Provide the [x, y] coordinate of the cell's center where the given text is located.  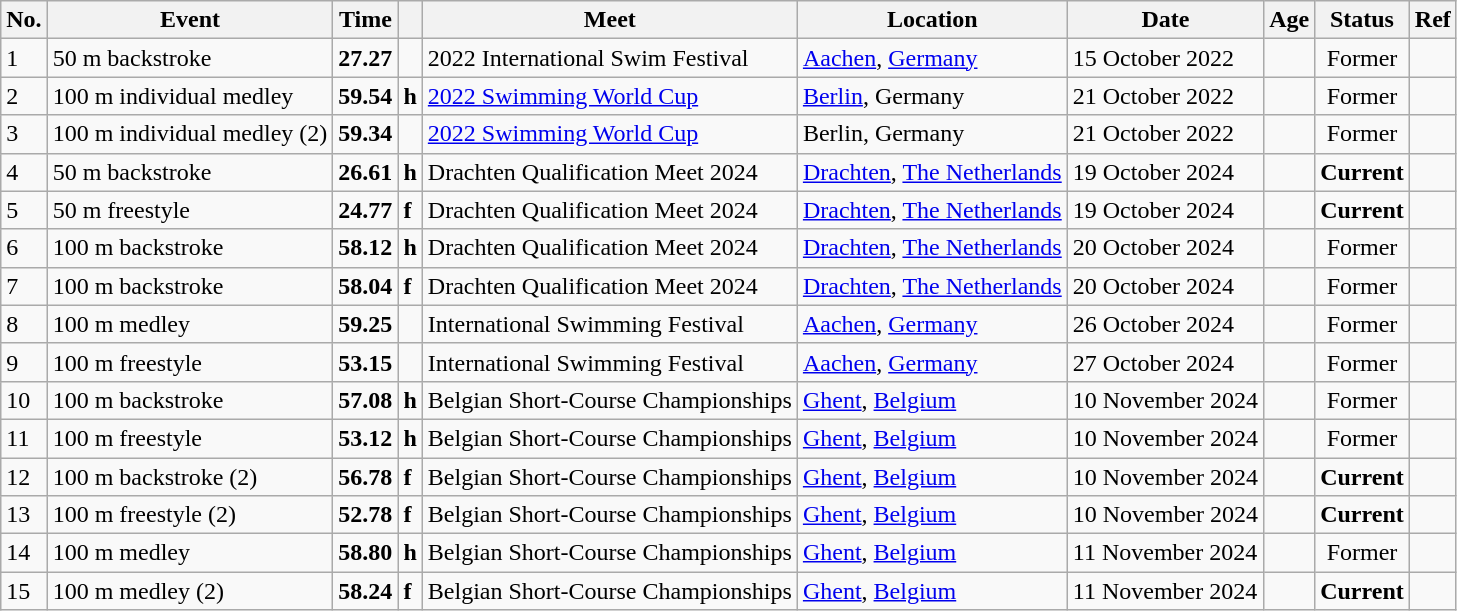
58.80 [366, 553]
27 October 2024 [1165, 362]
Age [1290, 20]
100 m individual medley (2) [190, 134]
52.78 [366, 515]
5 [24, 210]
53.15 [366, 362]
15 [24, 591]
53.12 [366, 438]
Date [1165, 20]
27.27 [366, 58]
100 m individual medley [190, 96]
58.24 [366, 591]
26.61 [366, 172]
50 m freestyle [190, 210]
Status [1362, 20]
9 [24, 362]
2022 International Swim Festival [610, 58]
100 m backstroke (2) [190, 477]
57.08 [366, 400]
8 [24, 324]
59.54 [366, 96]
6 [24, 248]
Meet [610, 20]
Time [366, 20]
Event [190, 20]
7 [24, 286]
59.25 [366, 324]
59.34 [366, 134]
100 m freestyle (2) [190, 515]
4 [24, 172]
10 [24, 400]
13 [24, 515]
58.04 [366, 286]
Location [932, 20]
15 October 2022 [1165, 58]
No. [24, 20]
1 [24, 58]
24.77 [366, 210]
12 [24, 477]
2 [24, 96]
3 [24, 134]
Ref [1432, 20]
56.78 [366, 477]
26 October 2024 [1165, 324]
11 [24, 438]
58.12 [366, 248]
14 [24, 553]
100 m medley (2) [190, 591]
